Find where the given text appears and provide that cell's center as (x, y) coordinate. 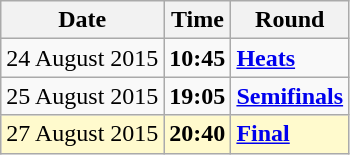
Time (198, 20)
Date (82, 20)
Semifinals (290, 96)
19:05 (198, 96)
25 August 2015 (82, 96)
20:40 (198, 134)
27 August 2015 (82, 134)
24 August 2015 (82, 58)
Final (290, 134)
Heats (290, 58)
10:45 (198, 58)
Round (290, 20)
